Provide the [x, y] coordinate of the cell's center where the given text is located.  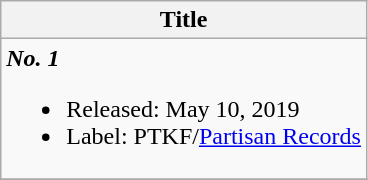
Title [184, 20]
No. 1Released: May 10, 2019Label: PTKF/Partisan Records [184, 109]
